Capture the cell that displays the provided text and extract its (X, Y) central coordinate. 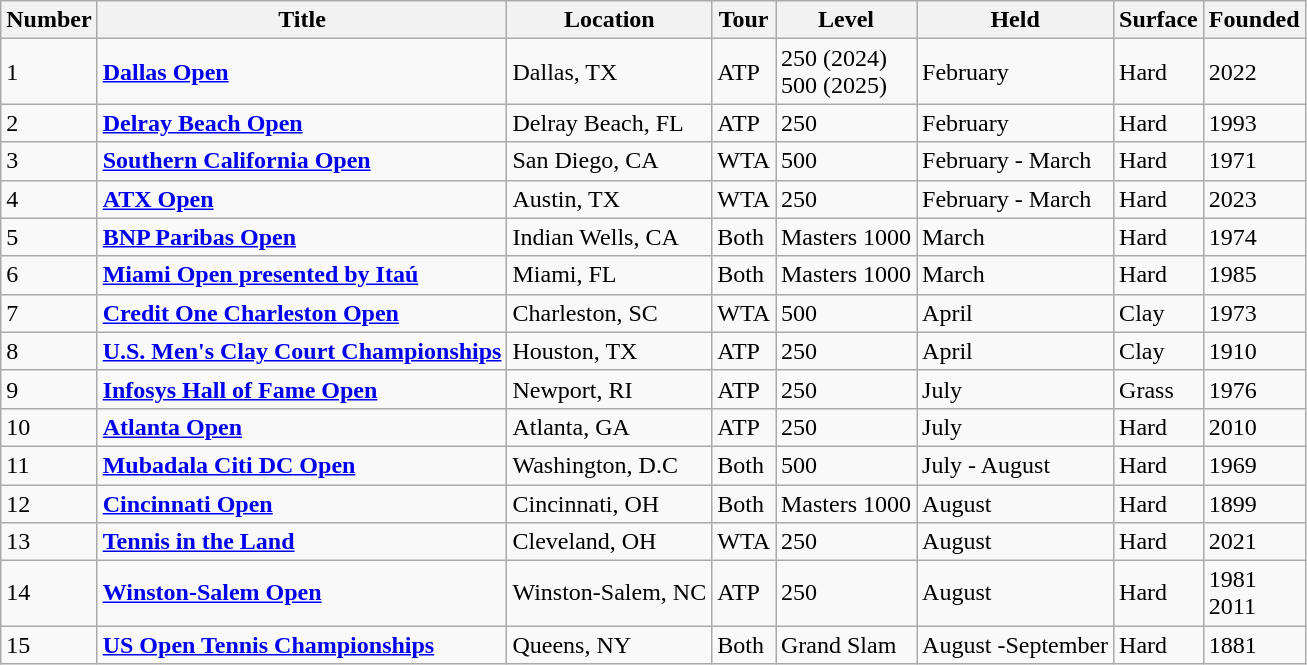
2023 (1254, 199)
BNP Paribas Open (302, 237)
Winston-Salem Open (302, 594)
Miami, FL (610, 275)
Credit One Charleston Open (302, 313)
Southern California Open (302, 161)
Cincinnati, OH (610, 503)
2022 (1254, 72)
San Diego, CA (610, 161)
Tour (744, 20)
U.S. Men's Clay Court Championships (302, 351)
1993 (1254, 123)
Atlanta Open (302, 427)
Delray Beach, FL (610, 123)
5 (49, 237)
Miami Open presented by Itaú (302, 275)
Atlanta, GA (610, 427)
11 (49, 465)
250 (2024)500 (2025) (846, 72)
12 (49, 503)
1973 (1254, 313)
Delray Beach Open (302, 123)
Austin, TX (610, 199)
Grand Slam (846, 645)
1985 (1254, 275)
Cincinnati Open (302, 503)
1899 (1254, 503)
Houston, TX (610, 351)
1910 (1254, 351)
Washington, D.C (610, 465)
8 (49, 351)
19812011 (1254, 594)
Held (1016, 20)
10 (49, 427)
13 (49, 542)
Location (610, 20)
Founded (1254, 20)
Charleston, SC (610, 313)
August -September (1016, 645)
9 (49, 389)
Grass (1159, 389)
Winston-Salem, NC (610, 594)
Mubadala Citi DC Open (302, 465)
1974 (1254, 237)
Cleveland, OH (610, 542)
3 (49, 161)
1969 (1254, 465)
1 (49, 72)
US Open Tennis Championships (302, 645)
1881 (1254, 645)
2 (49, 123)
1971 (1254, 161)
Queens, NY (610, 645)
July - August (1016, 465)
Number (49, 20)
Dallas Open (302, 72)
2010 (1254, 427)
Newport, RI (610, 389)
6 (49, 275)
1976 (1254, 389)
Title (302, 20)
14 (49, 594)
4 (49, 199)
2021 (1254, 542)
15 (49, 645)
Surface (1159, 20)
ATX Open (302, 199)
Indian Wells, CA (610, 237)
Level (846, 20)
Infosys Hall of Fame Open (302, 389)
7 (49, 313)
Dallas, TX (610, 72)
Tennis in the Land (302, 542)
